Scan for the cell matching the given text and deliver its (X, Y) coordinate at center. 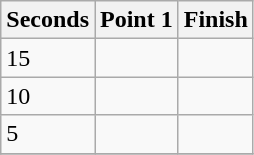
10 (48, 96)
5 (48, 134)
Seconds (48, 20)
Point 1 (136, 20)
15 (48, 58)
Finish (216, 20)
